Determine the (X, Y) coordinate at the center of the cell enclosing the given text.  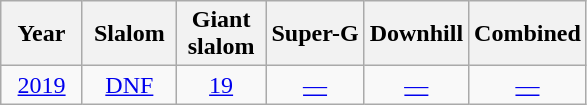
19 (221, 85)
Combined (528, 34)
Slalom (129, 34)
Downhill (416, 34)
DNF (129, 85)
2019 (42, 85)
Giant slalom (221, 34)
Super-G (315, 34)
Year (42, 34)
